Provide the (X, Y) coordinate of the cell's center where the given text is located.  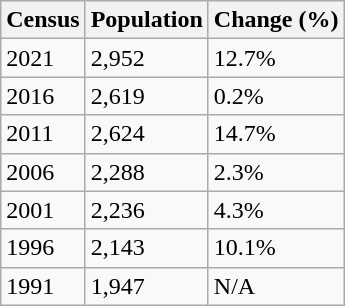
2,952 (146, 58)
2,624 (146, 134)
1991 (43, 286)
2021 (43, 58)
0.2% (276, 96)
10.1% (276, 248)
2,236 (146, 210)
12.7% (276, 58)
Change (%) (276, 20)
2,288 (146, 172)
Census (43, 20)
2016 (43, 96)
2011 (43, 134)
N/A (276, 286)
2001 (43, 210)
Population (146, 20)
2,619 (146, 96)
1,947 (146, 286)
4.3% (276, 210)
2,143 (146, 248)
1996 (43, 248)
14.7% (276, 134)
2.3% (276, 172)
2006 (43, 172)
